Detect which cell encompasses the target text, then output its (x, y) center coordinate. 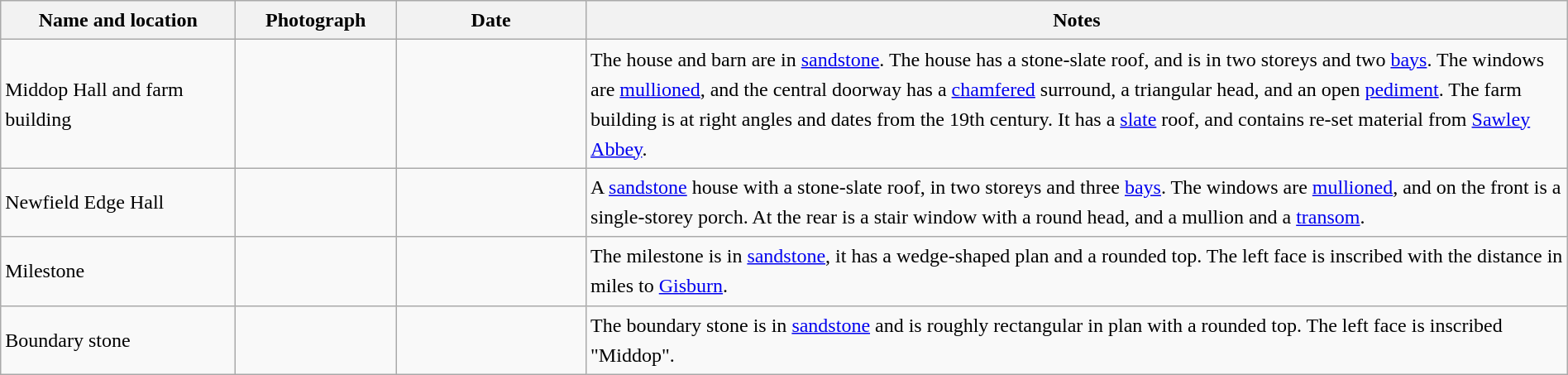
The milestone is in sandstone, it has a wedge-shaped plan and a rounded top. The left face is inscribed with the distance in miles to Gisburn. (1077, 272)
Boundary stone (118, 339)
Date (491, 20)
Newfield Edge Hall (118, 202)
Milestone (118, 272)
Middop Hall and farm building (118, 104)
Photograph (316, 20)
Notes (1077, 20)
Name and location (118, 20)
The boundary stone is in sandstone and is roughly rectangular in plan with a rounded top. The left face is inscribed "Middop". (1077, 339)
